Determine the [X, Y] coordinate at the center of the cell enclosing the given text.  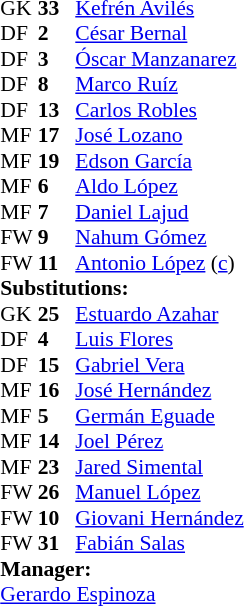
Estuardo Azahar [159, 314]
Germán Eguade [159, 416]
11 [57, 263]
Luis Flores [159, 339]
Marco Ruíz [159, 85]
13 [57, 110]
Daniel Lajud [159, 212]
7 [57, 212]
10 [57, 518]
Aldo López [159, 187]
2 [57, 33]
15 [57, 365]
GK [19, 314]
4 [57, 339]
26 [57, 493]
Manuel López [159, 493]
Substitutions: [122, 289]
José Hernández [159, 391]
Jared Simental [159, 467]
Fabián Salas [159, 543]
Antonio López (c) [159, 263]
Nahum Gómez [159, 237]
16 [57, 391]
Gabriel Vera [159, 365]
9 [57, 237]
Giovani Hernández [159, 518]
25 [57, 314]
19 [57, 161]
Carlos Robles [159, 110]
5 [57, 416]
8 [57, 85]
6 [57, 187]
José Lozano [159, 135]
14 [57, 441]
Manager: [122, 569]
Edson García [159, 161]
César Bernal [159, 33]
3 [57, 59]
23 [57, 467]
31 [57, 543]
Joel Pérez [159, 441]
17 [57, 135]
Óscar Manzanarez [159, 59]
